Pinpoint the cell where the given text exists, returning its (x, y) midpoint coordinate. 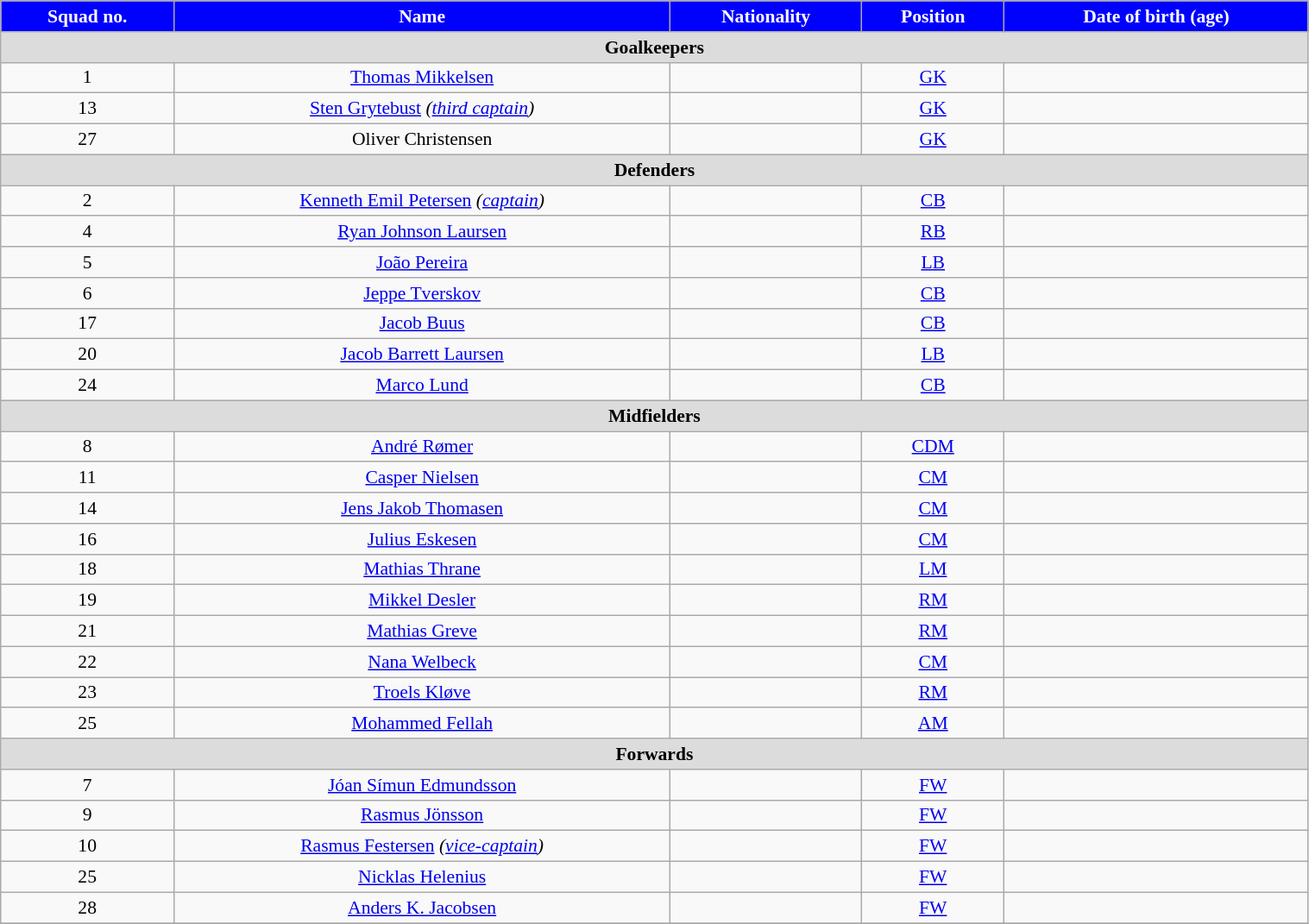
Midfielders (654, 416)
8 (88, 447)
23 (88, 693)
6 (88, 293)
Mathias Greve (423, 632)
Rasmus Festersen (vice-captain) (423, 846)
19 (88, 600)
Jacob Barrett Laursen (423, 355)
14 (88, 508)
Ryan Johnson Laursen (423, 232)
Nicklas Helenius (423, 877)
10 (88, 846)
André Rømer (423, 447)
Goalkeepers (654, 47)
22 (88, 662)
AM (932, 724)
4 (88, 232)
Mathias Thrane (423, 569)
Oliver Christensen (423, 140)
Kenneth Emil Petersen (captain) (423, 201)
Rasmus Jönsson (423, 815)
Casper Nielsen (423, 478)
CDM (932, 447)
Position (932, 16)
Date of birth (age) (1156, 16)
LM (932, 569)
Jóan Símun Edmundsson (423, 785)
Nationality (766, 16)
2 (88, 201)
Forwards (654, 754)
5 (88, 262)
27 (88, 140)
24 (88, 386)
Mohammed Fellah (423, 724)
Jens Jakob Thomasen (423, 508)
28 (88, 908)
9 (88, 815)
7 (88, 785)
Jacob Buus (423, 324)
21 (88, 632)
Julius Eskesen (423, 539)
Anders K. Jacobsen (423, 908)
Sten Grytebust (third captain) (423, 109)
RB (932, 232)
Defenders (654, 170)
Name (423, 16)
16 (88, 539)
20 (88, 355)
Mikkel Desler (423, 600)
Thomas Mikkelsen (423, 78)
Nana Welbeck (423, 662)
18 (88, 569)
13 (88, 109)
Jeppe Tverskov (423, 293)
Troels Kløve (423, 693)
João Pereira (423, 262)
Squad no. (88, 16)
17 (88, 324)
11 (88, 478)
Marco Lund (423, 386)
1 (88, 78)
